Output the [x, y] coordinate of the center of the cell containing the given text.  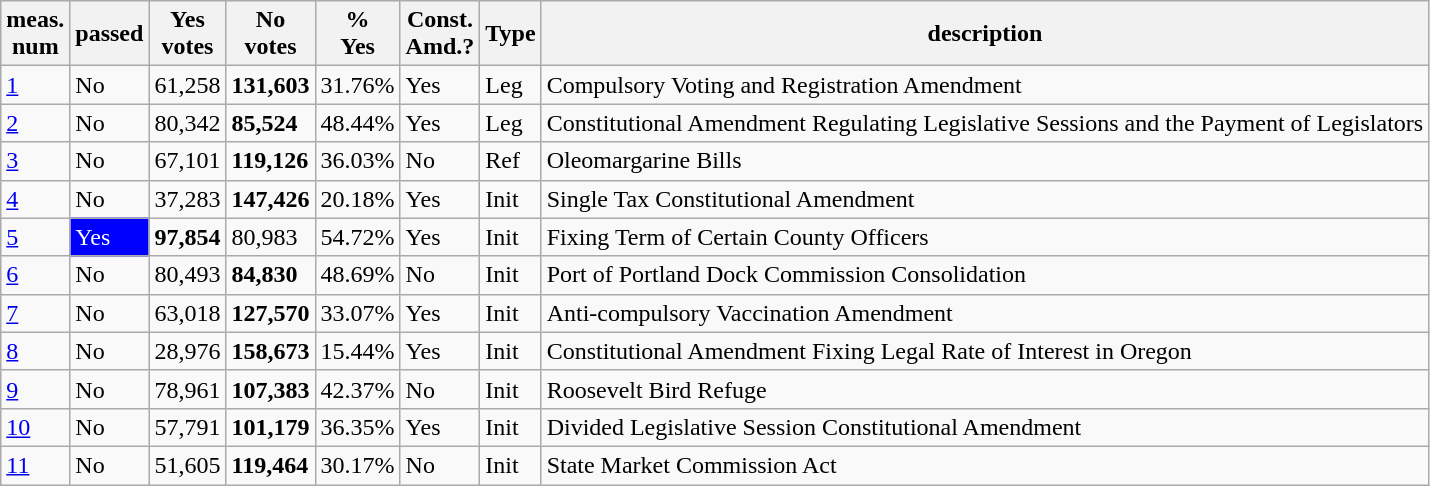
158,673 [270, 351]
107,383 [270, 389]
78,961 [188, 389]
63,018 [188, 313]
31.76% [358, 85]
Constitutional Amendment Fixing Legal Rate of Interest in Oregon [985, 351]
28,976 [188, 351]
2 [36, 123]
passed [110, 34]
meas.num [36, 34]
80,342 [188, 123]
10 [36, 427]
131,603 [270, 85]
42.37% [358, 389]
15.44% [358, 351]
57,791 [188, 427]
101,179 [270, 427]
37,283 [188, 199]
description [985, 34]
Const.Amd.? [440, 34]
11 [36, 465]
51,605 [188, 465]
97,854 [188, 237]
48.44% [358, 123]
20.18% [358, 199]
119,464 [270, 465]
Type [510, 34]
36.03% [358, 161]
Yesvotes [188, 34]
1 [36, 85]
Single Tax Constitutional Amendment [985, 199]
Novotes [270, 34]
33.07% [358, 313]
8 [36, 351]
80,493 [188, 275]
%Yes [358, 34]
147,426 [270, 199]
Fixing Term of Certain County Officers [985, 237]
67,101 [188, 161]
5 [36, 237]
Ref [510, 161]
Divided Legislative Session Constitutional Amendment [985, 427]
127,570 [270, 313]
119,126 [270, 161]
54.72% [358, 237]
3 [36, 161]
9 [36, 389]
Constitutional Amendment Regulating Legislative Sessions and the Payment of Legislators [985, 123]
61,258 [188, 85]
36.35% [358, 427]
4 [36, 199]
6 [36, 275]
7 [36, 313]
80,983 [270, 237]
84,830 [270, 275]
48.69% [358, 275]
Port of Portland Dock Commission Consolidation [985, 275]
85,524 [270, 123]
State Market Commission Act [985, 465]
Roosevelt Bird Refuge [985, 389]
Anti-compulsory Vaccination Amendment [985, 313]
Oleomargarine Bills [985, 161]
Compulsory Voting and Registration Amendment [985, 85]
30.17% [358, 465]
